Locate the cell with the specified text and output its (X, Y) center coordinate. 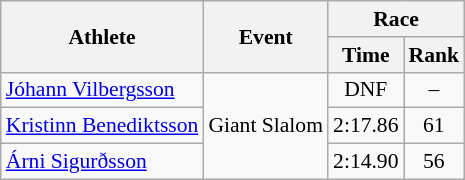
56 (434, 162)
Time (366, 55)
Athlete (102, 36)
Jóhann Vilbergsson (102, 90)
Event (266, 36)
2:17.86 (366, 126)
– (434, 90)
61 (434, 126)
Race (396, 19)
Rank (434, 55)
Kristinn Benediktsson (102, 126)
DNF (366, 90)
Giant Slalom (266, 126)
Árni Sigurðsson (102, 162)
2:14.90 (366, 162)
